Provide the (x, y) coordinate of the cell's center where the given text is located.  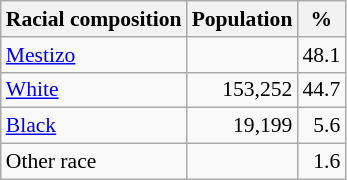
Mestizo (94, 55)
153,252 (242, 90)
Racial composition (94, 19)
44.7 (321, 90)
48.1 (321, 55)
5.6 (321, 126)
1.6 (321, 162)
19,199 (242, 126)
Other race (94, 162)
% (321, 19)
Black (94, 126)
White (94, 90)
Population (242, 19)
